Find where the given text appears and provide that cell's center as (X, Y) coordinate. 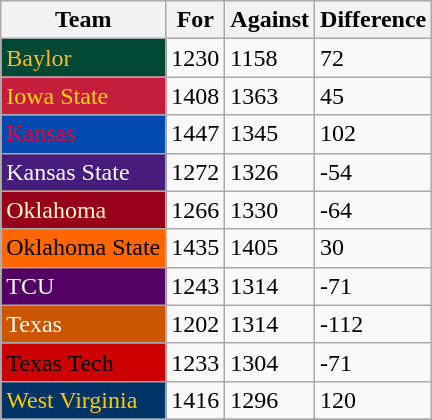
Texas (84, 324)
Kansas State (84, 172)
Texas Tech (84, 362)
102 (374, 134)
1408 (196, 96)
1233 (196, 362)
For (196, 20)
72 (374, 58)
West Virginia (84, 400)
Baylor (84, 58)
1243 (196, 286)
1202 (196, 324)
1345 (270, 134)
1435 (196, 248)
1296 (270, 400)
1304 (270, 362)
TCU (84, 286)
120 (374, 400)
-64 (374, 210)
1266 (196, 210)
Oklahoma (84, 210)
Kansas (84, 134)
1158 (270, 58)
1230 (196, 58)
1330 (270, 210)
45 (374, 96)
Difference (374, 20)
Team (84, 20)
Iowa State (84, 96)
1416 (196, 400)
-54 (374, 172)
Oklahoma State (84, 248)
1272 (196, 172)
1405 (270, 248)
1326 (270, 172)
1363 (270, 96)
-112 (374, 324)
Against (270, 20)
30 (374, 248)
1447 (196, 134)
